For the text-containing cell, return its midpoint in (X, Y) coordinate format. 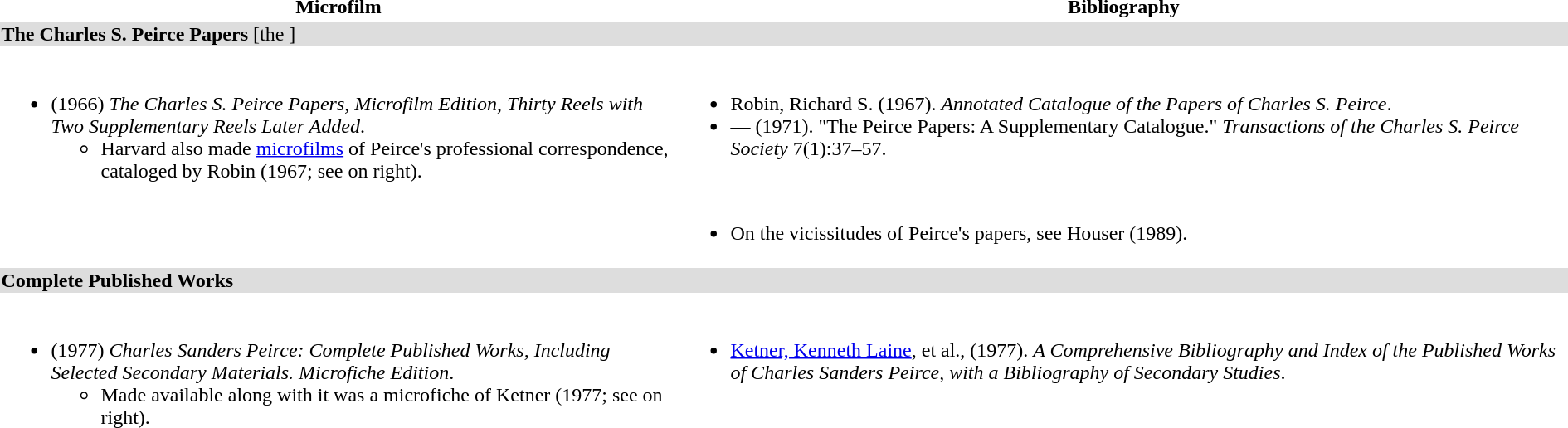
The Charles S. Peirce Papers [the ] (784, 34)
Complete Published Works (784, 280)
